Find where the given text appears and provide that cell's center as [x, y] coordinate. 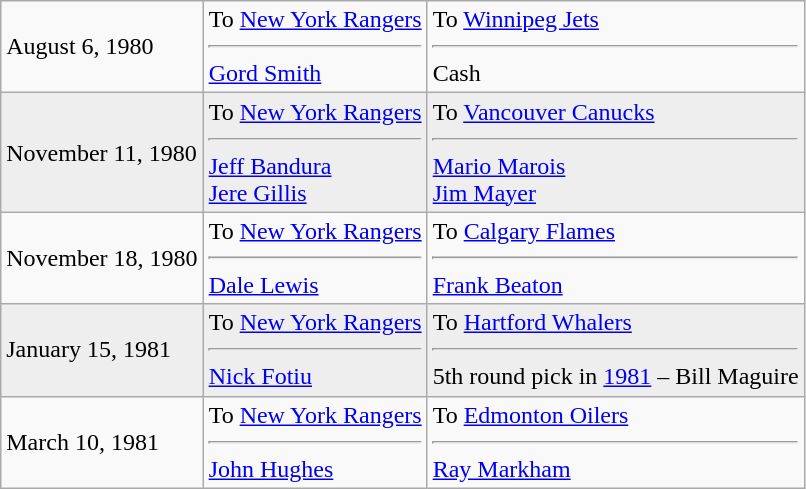
To Edmonton OilersRay Markham [616, 442]
To Hartford Whalers5th round pick in 1981 – Bill Maguire [616, 350]
To New York RangersDale Lewis [315, 258]
November 18, 1980 [102, 258]
To New York RangersJohn Hughes [315, 442]
To New York RangersNick Fotiu [315, 350]
To Winnipeg JetsCash [616, 47]
To New York RangersJeff Bandura Jere Gillis [315, 152]
To New York RangersGord Smith [315, 47]
November 11, 1980 [102, 152]
January 15, 1981 [102, 350]
March 10, 1981 [102, 442]
August 6, 1980 [102, 47]
To Vancouver CanucksMario Marois Jim Mayer [616, 152]
To Calgary FlamesFrank Beaton [616, 258]
